For the text-containing cell, return its midpoint in (X, Y) coordinate format. 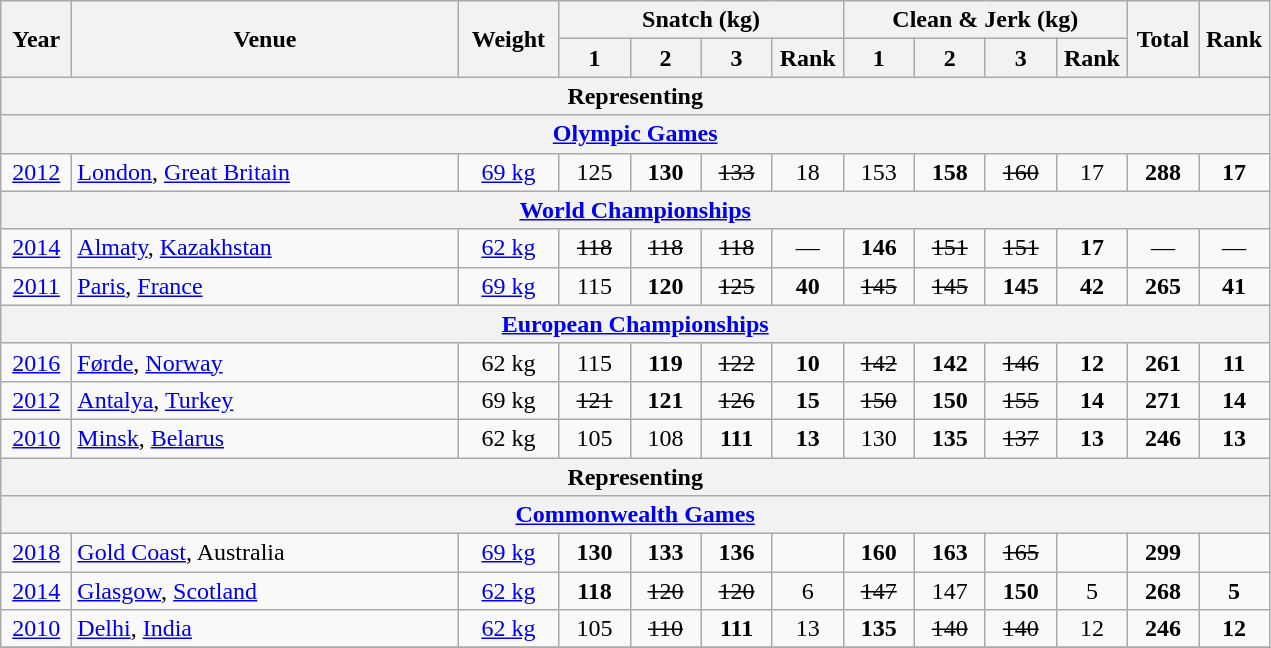
122 (736, 362)
London, Great Britain (265, 172)
Venue (265, 39)
42 (1092, 286)
265 (1162, 286)
153 (878, 172)
119 (666, 362)
155 (1020, 400)
Gold Coast, Australia (265, 553)
288 (1162, 172)
11 (1234, 362)
Førde, Norway (265, 362)
110 (666, 629)
Minsk, Belarus (265, 438)
299 (1162, 553)
Antalya, Turkey (265, 400)
2016 (36, 362)
158 (950, 172)
136 (736, 553)
163 (950, 553)
137 (1020, 438)
Commonwealth Games (636, 515)
Snatch (kg) (701, 20)
2018 (36, 553)
World Championships (636, 210)
271 (1162, 400)
2011 (36, 286)
165 (1020, 553)
41 (1234, 286)
10 (808, 362)
Weight (508, 39)
Paris, France (265, 286)
261 (1162, 362)
Clean & Jerk (kg) (985, 20)
6 (808, 591)
Almaty, Kazakhstan (265, 248)
Year (36, 39)
40 (808, 286)
Total (1162, 39)
Glasgow, Scotland (265, 591)
Delhi, India (265, 629)
Olympic Games (636, 134)
18 (808, 172)
108 (666, 438)
268 (1162, 591)
15 (808, 400)
126 (736, 400)
European Championships (636, 324)
